Return the [X, Y] coordinate for the center point of the cell that contains the specified text.  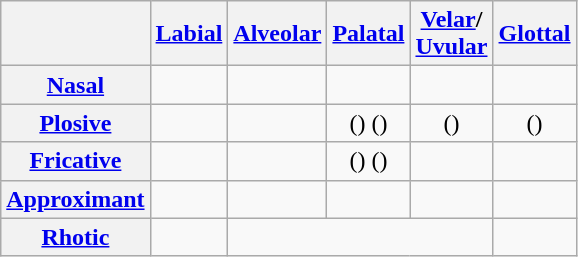
Fricative [76, 161]
Rhotic [76, 237]
Alveolar [278, 34]
Palatal [368, 34]
Labial [189, 34]
Velar/Uvular [452, 34]
Nasal [76, 85]
Glottal [534, 34]
Plosive [76, 123]
Approximant [76, 199]
